Extract the [x, y] coordinate from the center of the cell holding the provided text.  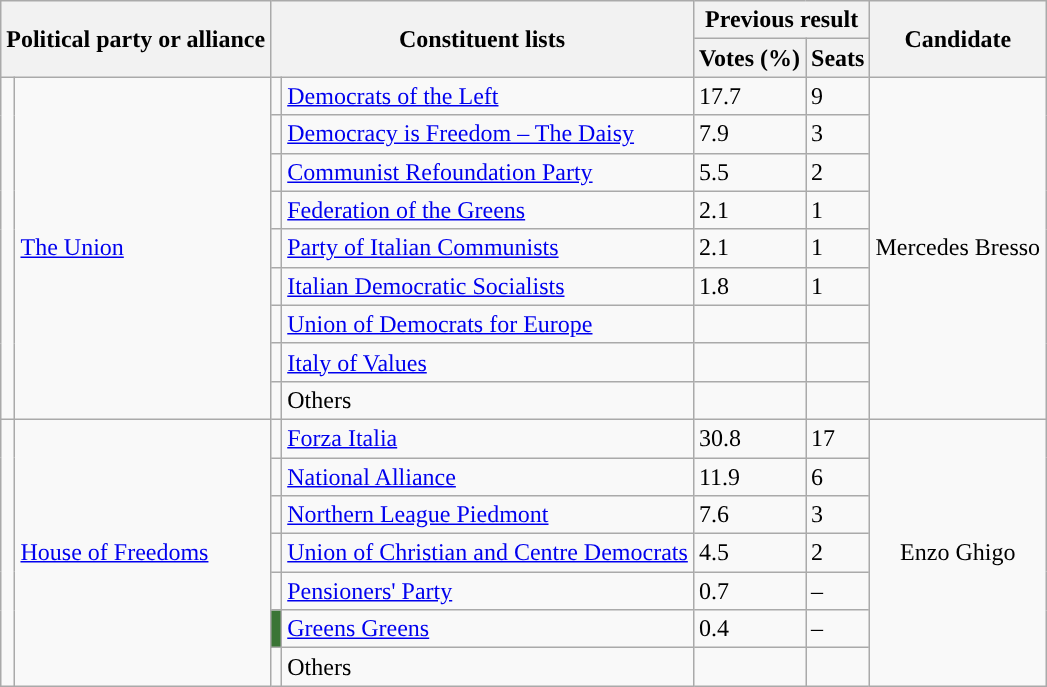
5.5 [749, 172]
0.4 [749, 629]
Italian Democratic Socialists [488, 286]
4.5 [749, 553]
17 [838, 438]
Political party or alliance [136, 39]
Votes (%) [749, 58]
National Alliance [488, 477]
1.8 [749, 286]
House of Freedoms [143, 552]
Democracy is Freedom – The Daisy [488, 134]
Seats [838, 58]
Federation of the Greens [488, 210]
Northern League Piedmont [488, 515]
Party of Italian Communists [488, 248]
The Union [143, 248]
Italy of Values [488, 362]
Candidate [958, 39]
Constituent lists [482, 39]
Communist Refoundation Party [488, 172]
Enzo Ghigo [958, 552]
17.7 [749, 96]
11.9 [749, 477]
7.6 [749, 515]
Previous result [782, 20]
30.8 [749, 438]
Union of Democrats for Europe [488, 324]
Pensioners' Party [488, 591]
Union of Christian and Centre Democrats [488, 553]
Forza Italia [488, 438]
9 [838, 96]
7.9 [749, 134]
Democrats of the Left [488, 96]
Greens Greens [488, 629]
Mercedes Bresso [958, 248]
6 [838, 477]
0.7 [749, 591]
